For the text-containing cell, return its midpoint in (X, Y) coordinate format. 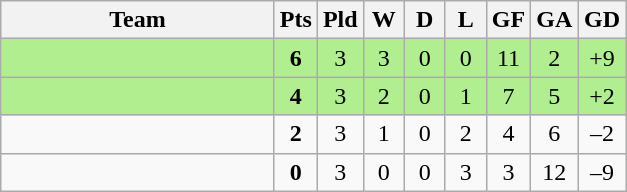
–9 (602, 172)
7 (508, 96)
11 (508, 58)
Pts (296, 20)
+2 (602, 96)
–2 (602, 134)
GF (508, 20)
+9 (602, 58)
GA (554, 20)
W (384, 20)
5 (554, 96)
D (424, 20)
L (466, 20)
Pld (340, 20)
Team (138, 20)
GD (602, 20)
12 (554, 172)
